Scan for the cell matching the given text and deliver its [x, y] coordinate at center. 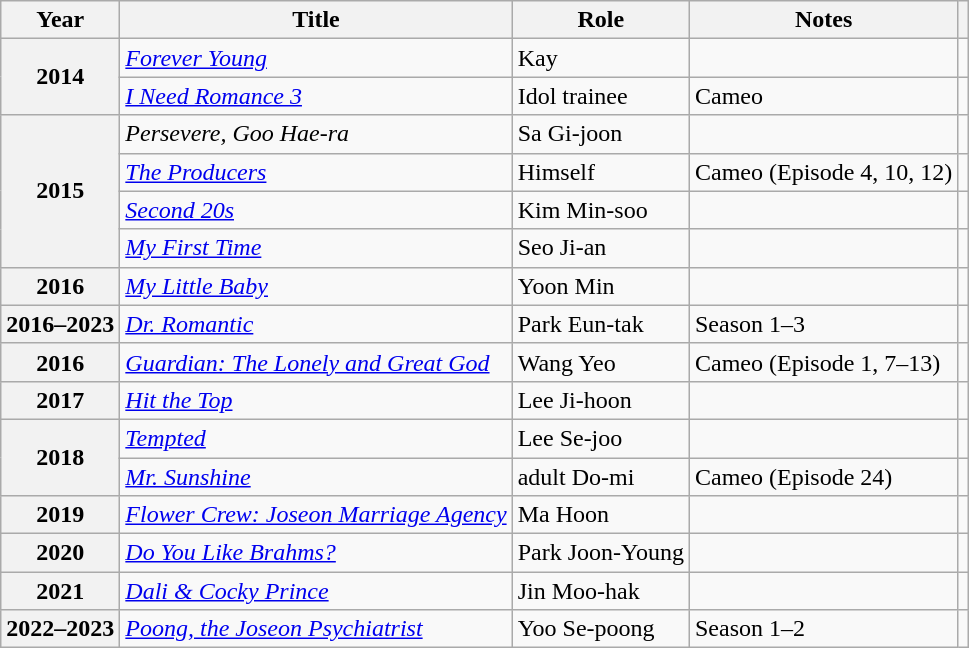
Role [600, 20]
Notes [823, 20]
Park Joon-Young [600, 553]
I Need Romance 3 [316, 96]
Yoo Se-poong [600, 629]
Do You Like Brahms? [316, 553]
Flower Crew: Joseon Marriage Agency [316, 515]
Mr. Sunshine [316, 477]
Tempted [316, 438]
Idol trainee [600, 96]
Forever Young [316, 58]
2022–2023 [60, 629]
Wang Yeo [600, 362]
2019 [60, 515]
Poong, the Joseon Psychiatrist [316, 629]
Season 1–2 [823, 629]
Jin Moo-hak [600, 591]
2015 [60, 191]
Dr. Romantic [316, 324]
adult Do-mi [600, 477]
Title [316, 20]
Himself [600, 172]
Seo Ji-an [600, 248]
2021 [60, 591]
2017 [60, 400]
The Producers [316, 172]
My First Time [316, 248]
Kim Min-soo [600, 210]
Guardian: The Lonely and Great God [316, 362]
2020 [60, 553]
Cameo [823, 96]
2014 [60, 77]
Dali & Cocky Prince [316, 591]
Cameo (Episode 4, 10, 12) [823, 172]
Park Eun-tak [600, 324]
Persevere, Goo Hae-ra [316, 134]
Yoon Min [600, 286]
2016–2023 [60, 324]
Sa Gi-joon [600, 134]
Season 1–3 [823, 324]
Lee Ji-hoon [600, 400]
Cameo (Episode 1, 7–13) [823, 362]
Hit the Top [316, 400]
Cameo (Episode 24) [823, 477]
My Little Baby [316, 286]
Ma Hoon [600, 515]
Lee Se-joo [600, 438]
Second 20s [316, 210]
2018 [60, 457]
Kay [600, 58]
Year [60, 20]
